Capture the cell that displays the provided text and extract its [X, Y] central coordinate. 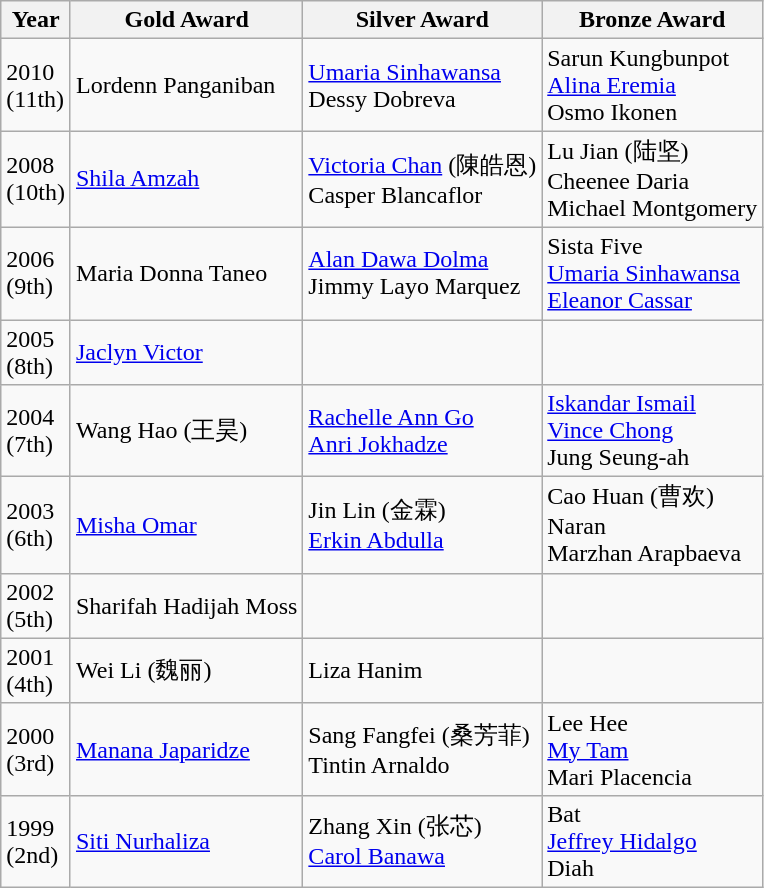
2006(9th) [36, 273]
Lee Hee My Tam Mari Placencia [652, 749]
Lordenn Panganiban [186, 85]
Sista Five Umaria Sinhawansa Eleanor Cassar [652, 273]
Lu Jian (陆坚) Cheenee Daria Michael Montgomery [652, 180]
2008(10th) [36, 180]
Maria Donna Taneo [186, 273]
2003(6th) [36, 526]
Bronze Award [652, 20]
1999(2nd) [36, 841]
Wang Hao (王昊) [186, 431]
Silver Award [422, 20]
Cao Huan (曹欢) Naran Marzhan Arapbaeva [652, 526]
Jin Lin (金霖) Erkin Abdulla [422, 526]
Victoria Chan (陳皓恩) Casper Blancaflor [422, 180]
Wei Li (魏丽) [186, 670]
Iskandar Ismail Vince Chong Jung Seung-ah [652, 431]
Misha Omar [186, 526]
Bat Jeffrey Hidalgo Diah [652, 841]
2010(11th) [36, 85]
2000(3rd) [36, 749]
Jaclyn Victor [186, 352]
Sang Fangfei (桑芳菲) Tintin Arnaldo [422, 749]
Shila Amzah [186, 180]
2001(4th) [36, 670]
Siti Nurhaliza [186, 841]
Sarun Kungbunpot Alina Eremia Osmo Ikonen [652, 85]
Umaria Sinhawansa Dessy Dobreva [422, 85]
Year [36, 20]
2004(7th) [36, 431]
Gold Award [186, 20]
Sharifah Hadijah Moss [186, 606]
Rachelle Ann Go Anri Jokhadze [422, 431]
Liza Hanim [422, 670]
Alan Dawa Dolma Jimmy Layo Marquez [422, 273]
Zhang Xin (张芯) Carol Banawa [422, 841]
2005(8th) [36, 352]
Manana Japaridze [186, 749]
2002(5th) [36, 606]
